Locate the cell with the specified text and output its [x, y] center coordinate. 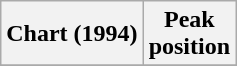
Peakposition [189, 34]
Chart (1994) [72, 34]
